Determine the (x, y) coordinate at the center of the cell enclosing the given text.  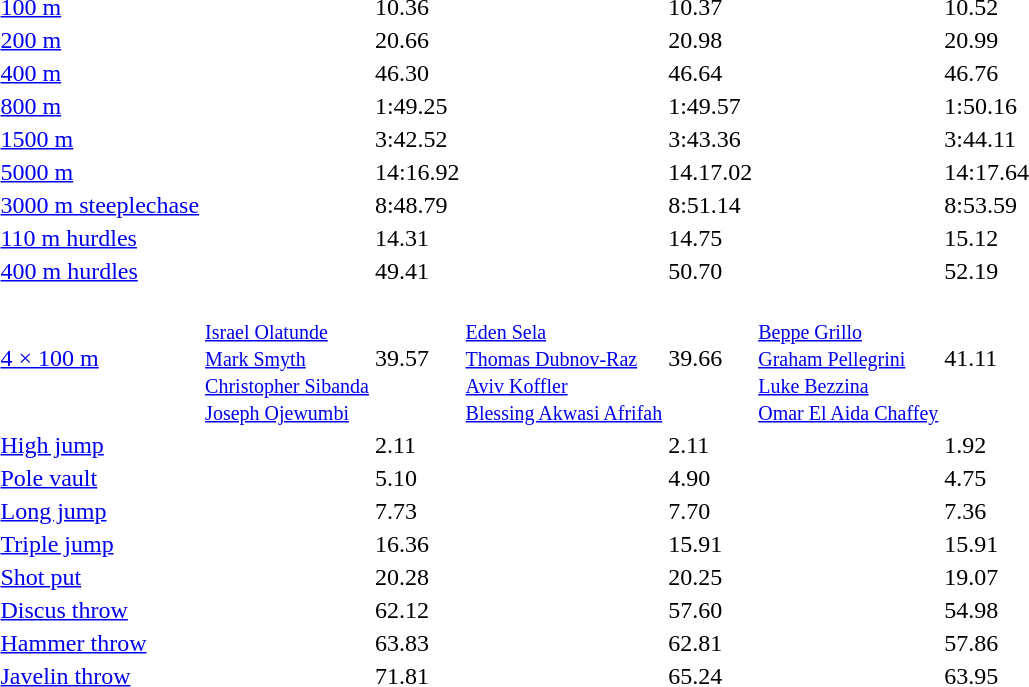
62.12 (417, 610)
16.36 (417, 544)
20.66 (417, 40)
8:48.79 (417, 205)
15.91 (710, 544)
7.70 (710, 511)
5.10 (417, 478)
Eden SelaThomas Dubnov-RazAviv KofflerBlessing Akwasi Afrifah (564, 358)
20.28 (417, 577)
4.90 (710, 478)
20.98 (710, 40)
3:42.52 (417, 139)
14.31 (417, 238)
8:51.14 (710, 205)
49.41 (417, 271)
7.73 (417, 511)
1:49.25 (417, 106)
39.57 (417, 358)
63.83 (417, 643)
50.70 (710, 271)
20.25 (710, 577)
46.30 (417, 73)
39.66 (710, 358)
Israel OlatundeMark SmythChristopher SibandaJoseph Ojewumbi (288, 358)
3:43.36 (710, 139)
57.60 (710, 610)
1:49.57 (710, 106)
14.17.02 (710, 172)
46.64 (710, 73)
14:16.92 (417, 172)
14.75 (710, 238)
62.81 (710, 643)
Beppe GrilloGraham PellegriniLuke BezzinaOmar El Aida Chaffey (848, 358)
